For the text-containing cell, return its midpoint in (X, Y) coordinate format. 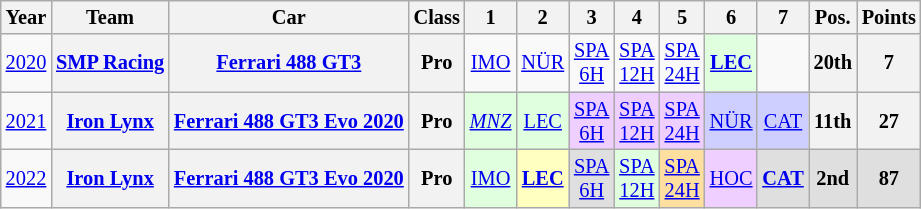
Ferrari 488 GT3 (289, 63)
Class (437, 17)
Pos. (833, 17)
2020 (26, 63)
SMP Racing (110, 63)
Year (26, 17)
4 (636, 17)
2021 (26, 121)
6 (732, 17)
1 (491, 17)
HOC (732, 178)
MNZ (491, 121)
87 (889, 178)
27 (889, 121)
11th (833, 121)
5 (682, 17)
3 (592, 17)
20th (833, 63)
2nd (833, 178)
Team (110, 17)
2 (542, 17)
2022 (26, 178)
Points (889, 17)
Car (289, 17)
